Detect which cell encompasses the target text, then output its [x, y] center coordinate. 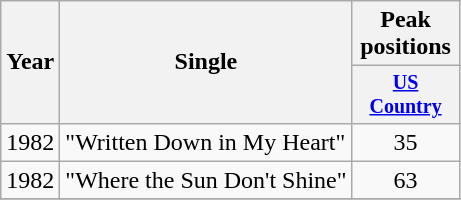
Peak positions [406, 34]
63 [406, 180]
US Country [406, 94]
Single [206, 62]
"Where the Sun Don't Shine" [206, 180]
35 [406, 142]
"Written Down in My Heart" [206, 142]
Year [30, 62]
